Extract the [X, Y] coordinate from the center of the cell holding the provided text.  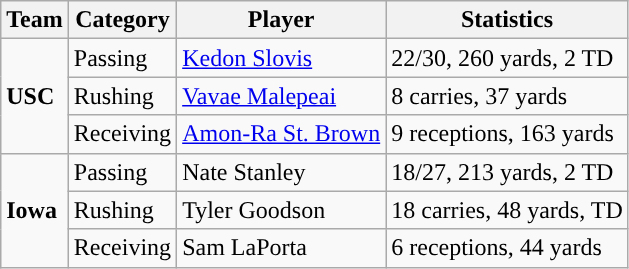
9 receptions, 163 yards [508, 134]
22/30, 260 yards, 2 TD [508, 58]
Category [122, 20]
Sam LaPorta [282, 248]
8 carries, 37 yards [508, 96]
Tyler Goodson [282, 210]
18/27, 213 yards, 2 TD [508, 172]
USC [35, 96]
Kedon Slovis [282, 58]
6 receptions, 44 yards [508, 248]
Amon-Ra St. Brown [282, 134]
Statistics [508, 20]
Nate Stanley [282, 172]
Iowa [35, 210]
18 carries, 48 yards, TD [508, 210]
Player [282, 20]
Vavae Malepeai [282, 96]
Team [35, 20]
